Find where the given text appears and provide that cell's center as [x, y] coordinate. 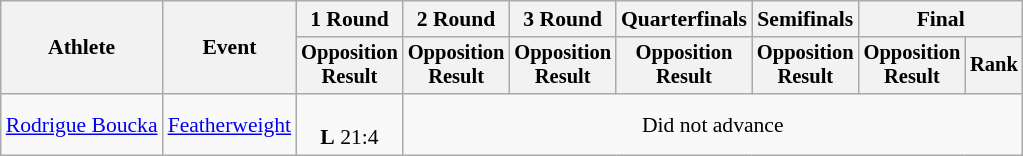
3 Round [562, 19]
Semifinals [806, 19]
2 Round [456, 19]
Event [230, 48]
Did not advance [713, 124]
Rodrigue Boucka [82, 124]
L 21:4 [350, 124]
Athlete [82, 48]
1 Round [350, 19]
Rank [994, 66]
Quarterfinals [684, 19]
Final [941, 19]
Featherweight [230, 124]
